Scan for the cell matching the given text and deliver its [x, y] coordinate at center. 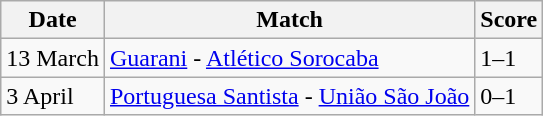
Date [53, 20]
0–1 [509, 96]
Score [509, 20]
3 April [53, 96]
1–1 [509, 58]
Guarani - Atlético Sorocaba [289, 58]
13 March [53, 58]
Portuguesa Santista - União São João [289, 96]
Match [289, 20]
